Capture the cell that displays the provided text and extract its [x, y] central coordinate. 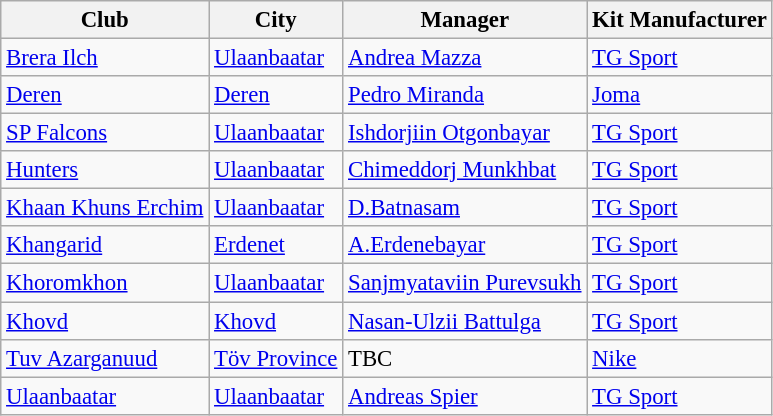
Kit Manufacturer [680, 20]
TBC [465, 358]
Andrea Mazza [465, 58]
Sanjmyataviin Purevsukh [465, 283]
SP Falcons [105, 133]
Erdenet [276, 245]
Hunters [105, 170]
Brera Ilch [105, 58]
Nike [680, 358]
City [276, 20]
Nasan-Ulzii Battulga [465, 321]
Club [105, 20]
Andreas Spier [465, 396]
Khangarid [105, 245]
D.Batnasam [465, 208]
Pedro Miranda [465, 95]
Chimeddorj Munkhbat [465, 170]
Khaan Khuns Erchim [105, 208]
Manager [465, 20]
Ishdorjiin Otgonbayar [465, 133]
Khoromkhon [105, 283]
A.Erdenebayar [465, 245]
Tuv Azarganuud [105, 358]
Joma [680, 95]
Töv Province [276, 358]
